Identify which cell holds the provided text, then report its (x, y) central coordinate. 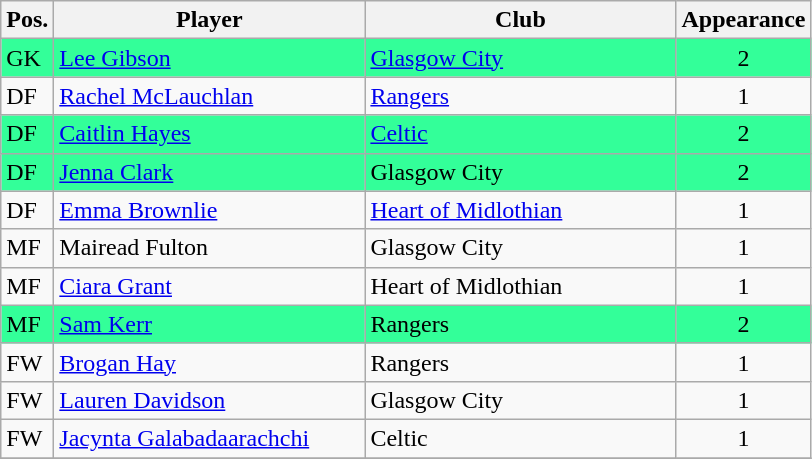
Ciara Grant (210, 286)
Emma Brownlie (210, 210)
Rachel McLauchlan (210, 96)
Mairead Fulton (210, 248)
Player (210, 20)
Lee Gibson (210, 58)
Jenna Clark (210, 172)
Caitlin Hayes (210, 134)
Club (520, 20)
Jacynta Galabadaarachchi (210, 438)
Lauren Davidson (210, 400)
Sam Kerr (210, 324)
Pos. (28, 20)
Brogan Hay (210, 362)
GK (28, 58)
Appearance (744, 20)
